Scan for the cell matching the given text and deliver its (x, y) coordinate at center. 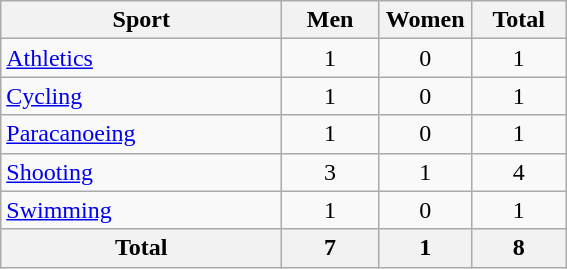
3 (330, 172)
Women (425, 20)
4 (519, 172)
Shooting (142, 172)
Cycling (142, 96)
Athletics (142, 58)
7 (330, 248)
Swimming (142, 210)
8 (519, 248)
Sport (142, 20)
Paracanoeing (142, 134)
Men (330, 20)
